Provide the [x, y] coordinate of the cell's center where the given text is located.  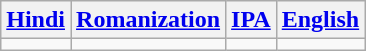
English [320, 20]
IPA [252, 20]
Romanization [148, 20]
Hindi [36, 20]
